Determine the (X, Y) coordinate at the center of the cell enclosing the given text.  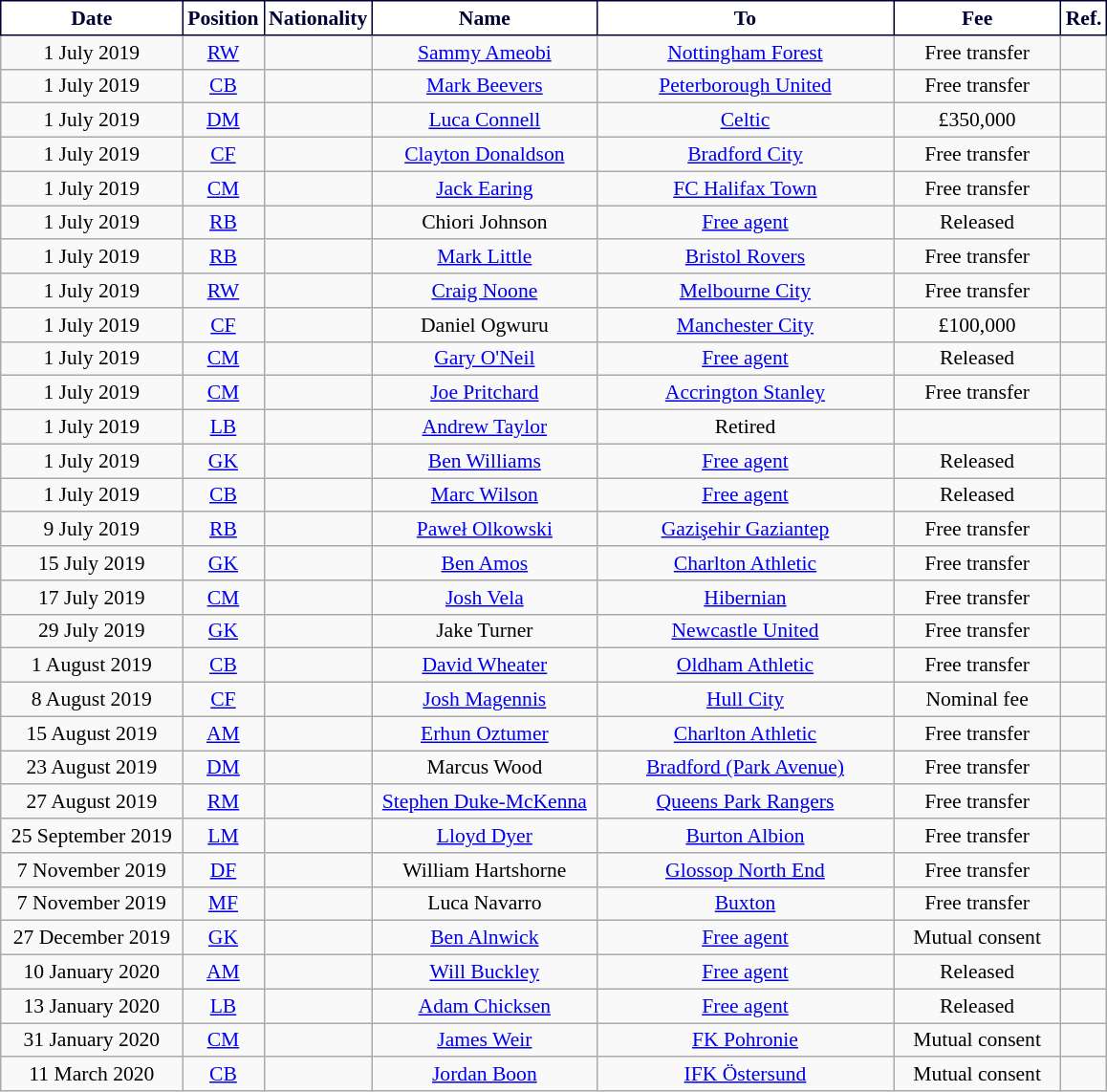
Gazişehir Gaziantep (745, 530)
Paweł Olkowski (484, 530)
Ref. (1084, 18)
27 December 2019 (92, 938)
William Hartshorne (484, 870)
Luca Connell (484, 120)
Fee (977, 18)
13 January 2020 (92, 1006)
Gary O'Neil (484, 359)
Date (92, 18)
Ben Alnwick (484, 938)
Name (484, 18)
Josh Magennis (484, 700)
Joe Pritchard (484, 393)
Stephen Duke-McKenna (484, 802)
FK Pohronie (745, 1040)
LM (224, 836)
1 August 2019 (92, 666)
25 September 2019 (92, 836)
To (745, 18)
Newcastle United (745, 631)
RM (224, 802)
8 August 2019 (92, 700)
15 August 2019 (92, 733)
Nationality (317, 18)
10 January 2020 (92, 972)
Erhun Oztumer (484, 733)
David Wheater (484, 666)
FC Halifax Town (745, 188)
MF (224, 904)
Nottingham Forest (745, 53)
Marc Wilson (484, 495)
Daniel Ogwuru (484, 325)
29 July 2019 (92, 631)
£350,000 (977, 120)
Andrew Taylor (484, 427)
Jordan Boon (484, 1075)
Bristol Rovers (745, 257)
23 August 2019 (92, 768)
Burton Albion (745, 836)
Retired (745, 427)
Hibernian (745, 598)
Queens Park Rangers (745, 802)
27 August 2019 (92, 802)
Jake Turner (484, 631)
9 July 2019 (92, 530)
Lloyd Dyer (484, 836)
£100,000 (977, 325)
Jack Earing (484, 188)
Bradford City (745, 155)
Sammy Ameobi (484, 53)
Bradford (Park Avenue) (745, 768)
Chiori Johnson (484, 223)
Peterborough United (745, 86)
Nominal fee (977, 700)
Luca Navarro (484, 904)
Clayton Donaldson (484, 155)
Melbourne City (745, 291)
15 July 2019 (92, 563)
Buxton (745, 904)
Glossop North End (745, 870)
Josh Vela (484, 598)
31 January 2020 (92, 1040)
Accrington Stanley (745, 393)
Marcus Wood (484, 768)
IFK Östersund (745, 1075)
Will Buckley (484, 972)
DF (224, 870)
Mark Beevers (484, 86)
11 March 2020 (92, 1075)
Hull City (745, 700)
17 July 2019 (92, 598)
Celtic (745, 120)
Ben Williams (484, 461)
Manchester City (745, 325)
James Weir (484, 1040)
Adam Chicksen (484, 1006)
Oldham Athletic (745, 666)
Mark Little (484, 257)
Ben Amos (484, 563)
Position (224, 18)
Craig Noone (484, 291)
